Extract the (X, Y) coordinate from the center of the cell holding the provided text.  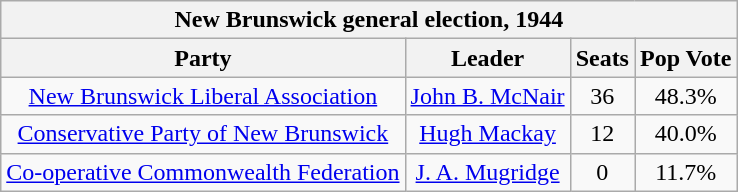
John B. McNair (488, 96)
48.3% (685, 96)
New Brunswick general election, 1944 (369, 20)
Party (203, 58)
J. A. Mugridge (488, 172)
11.7% (685, 172)
Co-operative Commonwealth Federation (203, 172)
Seats (602, 58)
Leader (488, 58)
36 (602, 96)
Conservative Party of New Brunswick (203, 134)
Hugh Mackay (488, 134)
New Brunswick Liberal Association (203, 96)
40.0% (685, 134)
0 (602, 172)
Pop Vote (685, 58)
12 (602, 134)
